Scan for the cell matching the given text and deliver its [x, y] coordinate at center. 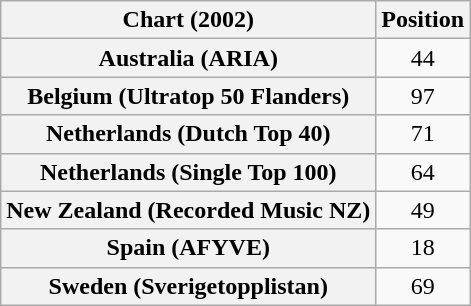
49 [423, 210]
97 [423, 96]
Sweden (Sverigetopplistan) [188, 286]
Position [423, 20]
Spain (AFYVE) [188, 248]
Australia (ARIA) [188, 58]
Belgium (Ultratop 50 Flanders) [188, 96]
Netherlands (Single Top 100) [188, 172]
71 [423, 134]
69 [423, 286]
64 [423, 172]
New Zealand (Recorded Music NZ) [188, 210]
Netherlands (Dutch Top 40) [188, 134]
18 [423, 248]
44 [423, 58]
Chart (2002) [188, 20]
